Extract the (X, Y) coordinate from the center of the cell holding the provided text.  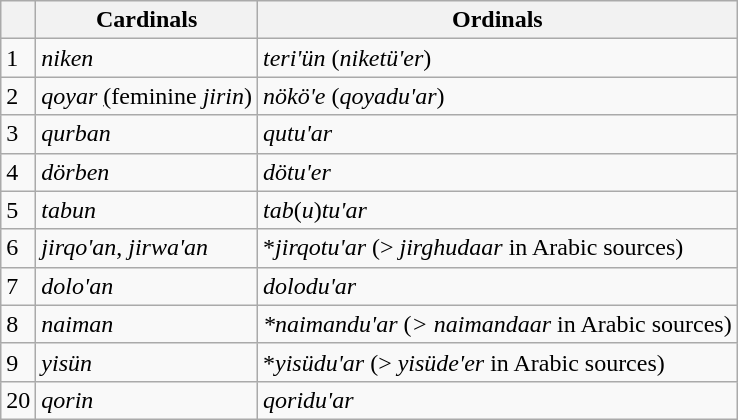
jirqo'an, jirwa'an (147, 248)
7 (18, 286)
*naimandu'ar (> naimandaar in Arabic sources) (498, 324)
20 (18, 400)
nökö'e (qoyadu'ar) (498, 96)
dolodu'ar (498, 286)
*jirqotu'ar (> jirghudaar in Arabic sources) (498, 248)
3 (18, 134)
dolo'an (147, 286)
Cardinals (147, 20)
yisün (147, 362)
dötu'er (498, 172)
Ordinals (498, 20)
qoyar (feminine jirin) (147, 96)
dörben (147, 172)
teri'ün (niketü'er) (498, 58)
8 (18, 324)
qutu'ar (498, 134)
1 (18, 58)
qoridu'ar (498, 400)
tab(u)tu'ar (498, 210)
niken (147, 58)
5 (18, 210)
2 (18, 96)
4 (18, 172)
6 (18, 248)
9 (18, 362)
tabun (147, 210)
*yisüdu'ar (> yisüde'er in Arabic sources) (498, 362)
naiman (147, 324)
qorin (147, 400)
qurban (147, 134)
